Scan for the cell matching the given text and deliver its (x, y) coordinate at center. 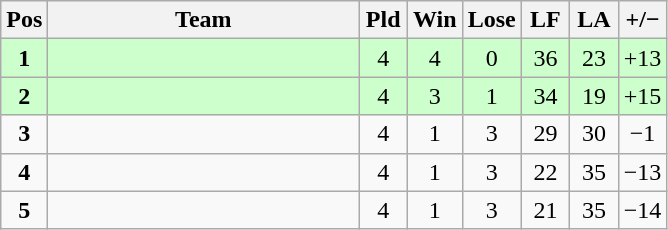
19 (594, 96)
−13 (642, 172)
29 (546, 134)
Pld (384, 20)
+/− (642, 20)
36 (546, 58)
Pos (24, 20)
−14 (642, 210)
Lose (492, 20)
0 (492, 58)
LF (546, 20)
+15 (642, 96)
2 (24, 96)
+13 (642, 58)
22 (546, 172)
34 (546, 96)
23 (594, 58)
30 (594, 134)
Team (204, 20)
−1 (642, 134)
5 (24, 210)
Win (434, 20)
21 (546, 210)
LA (594, 20)
